Return the [X, Y] coordinate for the center point of the cell that contains the specified text.  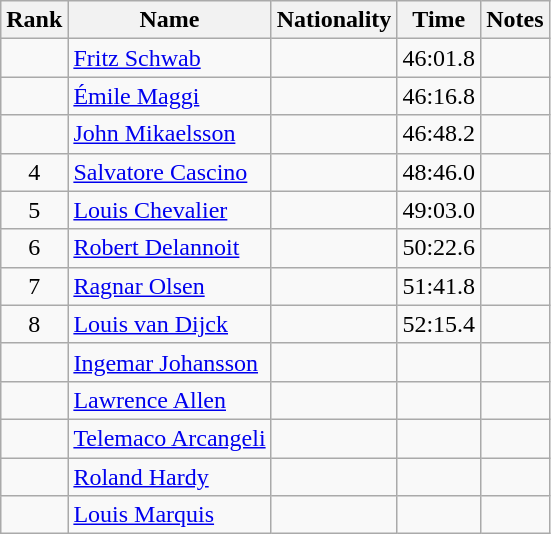
Ragnar Olsen [170, 286]
49:03.0 [439, 210]
51:41.8 [439, 286]
Fritz Schwab [170, 58]
50:22.6 [439, 248]
Émile Maggi [170, 96]
5 [34, 210]
Salvatore Cascino [170, 172]
Roland Hardy [170, 477]
Nationality [334, 20]
46:16.8 [439, 96]
Ingemar Johansson [170, 362]
Louis Chevalier [170, 210]
7 [34, 286]
Louis Marquis [170, 515]
46:01.8 [439, 58]
Louis van Dijck [170, 324]
8 [34, 324]
Robert Delannoit [170, 248]
Telemaco Arcangeli [170, 438]
48:46.0 [439, 172]
52:15.4 [439, 324]
Lawrence Allen [170, 400]
Notes [515, 20]
Time [439, 20]
6 [34, 248]
Name [170, 20]
4 [34, 172]
46:48.2 [439, 134]
John Mikaelsson [170, 134]
Rank [34, 20]
